Return the [x, y] coordinate for the center point of the cell that contains the specified text.  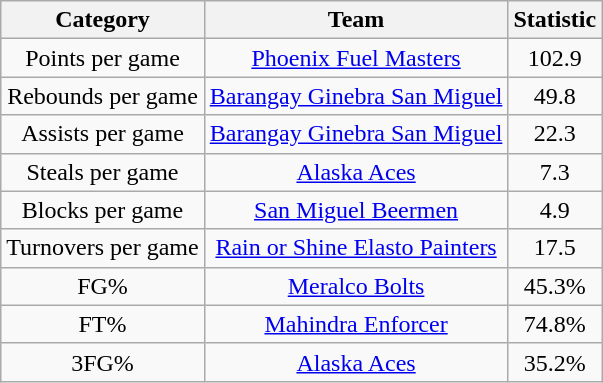
35.2% [555, 362]
Category [102, 20]
22.3 [555, 134]
Steals per game [102, 172]
San Miguel Beermen [356, 210]
3FG% [102, 362]
102.9 [555, 58]
Rain or Shine Elasto Painters [356, 248]
7.3 [555, 172]
Points per game [102, 58]
Phoenix Fuel Masters [356, 58]
FG% [102, 286]
17.5 [555, 248]
4.9 [555, 210]
Mahindra Enforcer [356, 324]
74.8% [555, 324]
FT% [102, 324]
Turnovers per game [102, 248]
Blocks per game [102, 210]
Rebounds per game [102, 96]
49.8 [555, 96]
Meralco Bolts [356, 286]
45.3% [555, 286]
Assists per game [102, 134]
Statistic [555, 20]
Team [356, 20]
